Locate the cell with the specified text and output its [x, y] center coordinate. 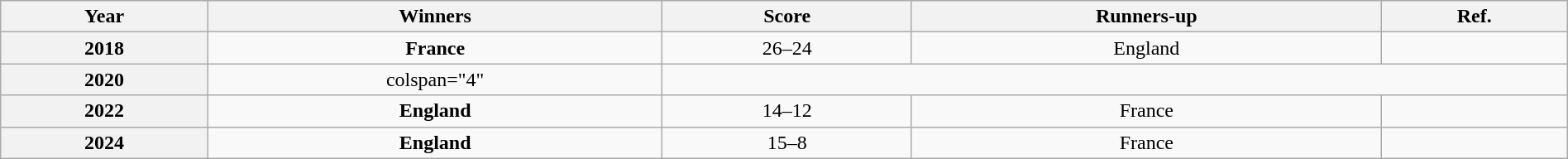
Score [787, 17]
2022 [104, 111]
Runners-up [1146, 17]
15–8 [787, 142]
2018 [104, 48]
2020 [104, 79]
Ref. [1474, 17]
14–12 [787, 111]
Winners [435, 17]
2024 [104, 142]
26–24 [787, 48]
Year [104, 17]
colspan="4" [435, 79]
